Pinpoint the cell where the given text exists, returning its (x, y) midpoint coordinate. 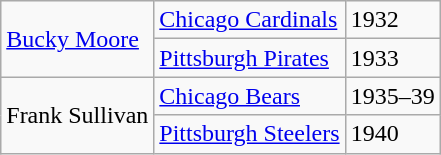
Chicago Cardinals (250, 20)
1940 (392, 134)
1932 (392, 20)
Bucky Moore (78, 39)
Pittsburgh Steelers (250, 134)
Chicago Bears (250, 96)
Pittsburgh Pirates (250, 58)
Frank Sullivan (78, 115)
1933 (392, 58)
1935–39 (392, 96)
